Determine the [x, y] coordinate at the center of the cell enclosing the given text.  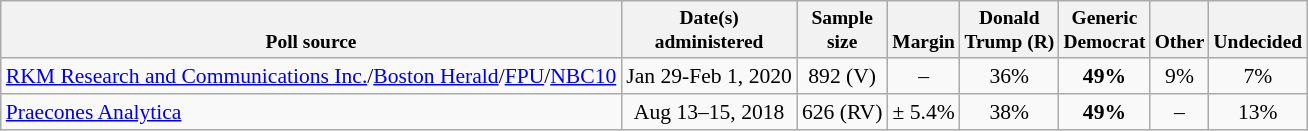
Undecided [1258, 30]
36% [1010, 76]
13% [1258, 112]
9% [1180, 76]
892 (V) [842, 76]
626 (RV) [842, 112]
Other [1180, 30]
Margin [923, 30]
Samplesize [842, 30]
7% [1258, 76]
± 5.4% [923, 112]
Poll source [312, 30]
Jan 29-Feb 1, 2020 [709, 76]
DonaldTrump (R) [1010, 30]
RKM Research and Communications Inc./Boston Herald/FPU/NBC10 [312, 76]
Praecones Analytica [312, 112]
38% [1010, 112]
Aug 13–15, 2018 [709, 112]
Date(s)administered [709, 30]
GenericDemocrat [1104, 30]
